Pinpoint the cell where the given text exists, returning its [X, Y] midpoint coordinate. 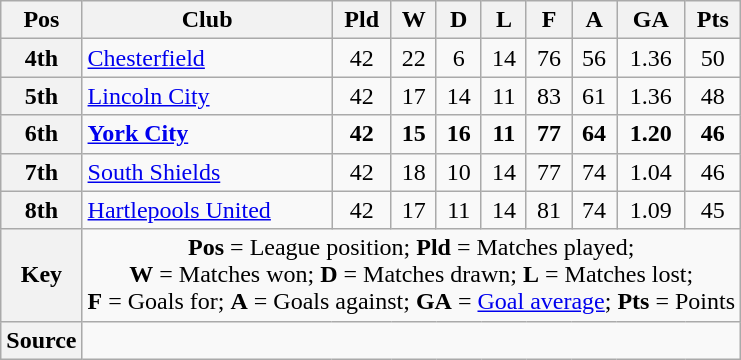
Club [207, 20]
1.20 [651, 134]
Chesterfield [207, 58]
61 [594, 96]
Key [42, 275]
83 [548, 96]
18 [414, 172]
W [414, 20]
5th [42, 96]
48 [713, 96]
50 [713, 58]
York City [207, 134]
45 [713, 210]
Pos [42, 20]
7th [42, 172]
F [548, 20]
8th [42, 210]
15 [414, 134]
64 [594, 134]
6th [42, 134]
76 [548, 58]
A [594, 20]
6 [458, 58]
South Shields [207, 172]
L [504, 20]
1.09 [651, 210]
GA [651, 20]
1.04 [651, 172]
56 [594, 58]
Hartlepools United [207, 210]
Pld [362, 20]
16 [458, 134]
D [458, 20]
81 [548, 210]
Source [42, 340]
4th [42, 58]
22 [414, 58]
Pts [713, 20]
10 [458, 172]
Lincoln City [207, 96]
